Find where the given text appears and provide that cell's center as [x, y] coordinate. 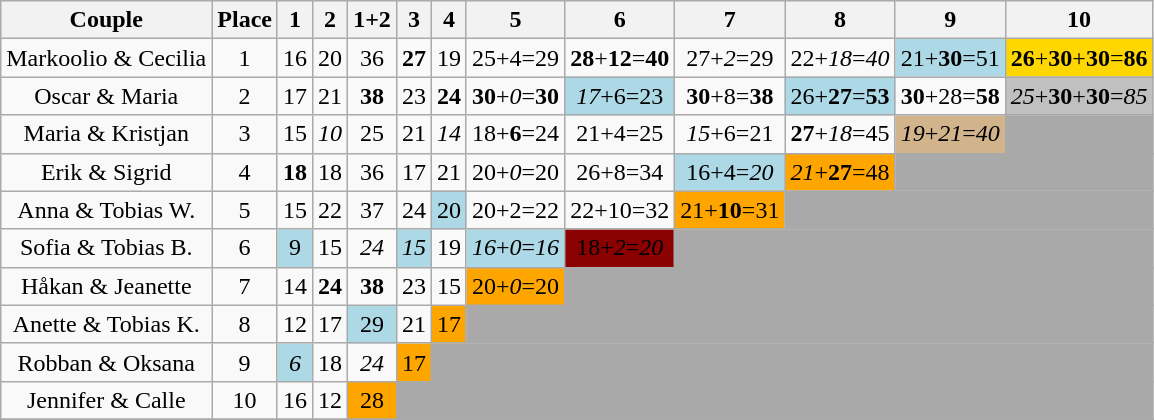
1+2 [372, 20]
26+8=34 [620, 172]
Maria & Kristjan [106, 134]
Markoolio & Cecilia [106, 58]
29 [372, 324]
20+2=22 [515, 210]
26+27=53 [840, 96]
Robban & Oksana [106, 362]
Erik & Sigrid [106, 172]
15+6=21 [730, 134]
16+4=20 [730, 172]
22 [330, 210]
Håkan & Jeanette [106, 286]
Oscar & Maria [106, 96]
27+2=29 [730, 58]
21+10=31 [730, 210]
Sofia & Tobias B. [106, 248]
28+12=40 [620, 58]
25+30+30=85 [1079, 96]
26+30+30=86 [1079, 58]
17+6=23 [620, 96]
30+28=58 [950, 96]
25+4=29 [515, 58]
16+0=16 [515, 248]
27 [414, 58]
21+30=51 [950, 58]
18+2=20 [620, 248]
25 [372, 134]
Couple [106, 20]
Place [245, 20]
30+8=38 [730, 96]
18+6=24 [515, 134]
19+21=40 [950, 134]
28 [372, 400]
21+27=48 [840, 172]
30+0=30 [515, 96]
37 [372, 210]
Anette & Tobias K. [106, 324]
27+18=45 [840, 134]
22+18=40 [840, 58]
Jennifer & Calle [106, 400]
22+10=32 [620, 210]
21+4=25 [620, 134]
Anna & Tobias W. [106, 210]
